Return [x, y] of the center of cell containing provided text 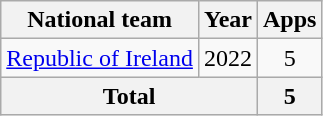
Year [228, 20]
Apps [289, 20]
National team [100, 20]
2022 [228, 58]
Total [130, 96]
Republic of Ireland [100, 58]
